Return [X, Y] of the center of cell containing provided text 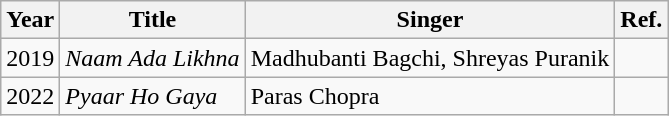
Ref. [642, 20]
Paras Chopra [430, 96]
Year [30, 20]
Title [152, 20]
Pyaar Ho Gaya [152, 96]
2019 [30, 58]
Singer [430, 20]
2022 [30, 96]
Naam Ada Likhna [152, 58]
Madhubanti Bagchi, Shreyas Puranik [430, 58]
